Identify which cell holds the provided text, then report its [x, y] central coordinate. 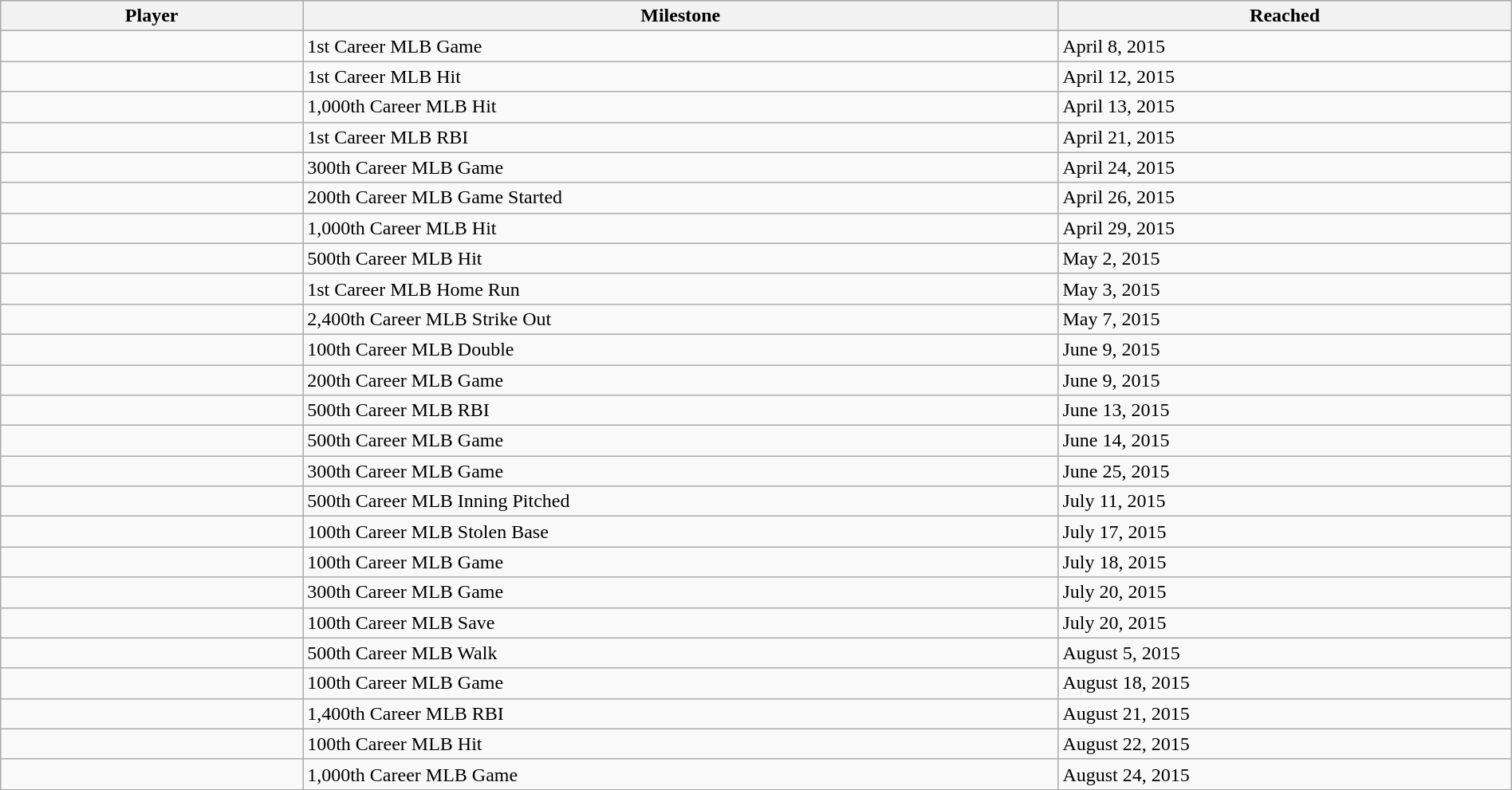
April 26, 2015 [1285, 198]
1st Career MLB Game [681, 46]
500th Career MLB Game [681, 441]
1,400th Career MLB RBI [681, 713]
1st Career MLB Hit [681, 77]
April 8, 2015 [1285, 46]
July 17, 2015 [1285, 532]
May 7, 2015 [1285, 319]
June 14, 2015 [1285, 441]
July 11, 2015 [1285, 501]
500th Career MLB Hit [681, 258]
April 13, 2015 [1285, 107]
May 3, 2015 [1285, 289]
200th Career MLB Game [681, 380]
Player [152, 16]
500th Career MLB RBI [681, 411]
May 2, 2015 [1285, 258]
Milestone [681, 16]
500th Career MLB Inning Pitched [681, 501]
1st Career MLB Home Run [681, 289]
July 18, 2015 [1285, 562]
August 22, 2015 [1285, 744]
August 18, 2015 [1285, 683]
April 12, 2015 [1285, 77]
1,000th Career MLB Game [681, 774]
April 21, 2015 [1285, 137]
August 24, 2015 [1285, 774]
April 29, 2015 [1285, 228]
200th Career MLB Game Started [681, 198]
June 25, 2015 [1285, 471]
100th Career MLB Double [681, 349]
April 24, 2015 [1285, 167]
2,400th Career MLB Strike Out [681, 319]
500th Career MLB Walk [681, 653]
100th Career MLB Save [681, 623]
100th Career MLB Hit [681, 744]
1st Career MLB RBI [681, 137]
August 21, 2015 [1285, 713]
August 5, 2015 [1285, 653]
100th Career MLB Stolen Base [681, 532]
June 13, 2015 [1285, 411]
Reached [1285, 16]
